Find where the given text appears and provide that cell's center as [X, Y] coordinate. 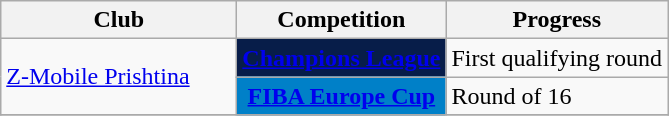
First qualifying round [557, 58]
Z-Mobile Prishtina [119, 77]
Champions League [342, 58]
Progress [557, 20]
Competition [342, 20]
Round of 16 [557, 96]
FIBA Europe Cup [342, 96]
Club [119, 20]
